Capture the cell that displays the provided text and extract its [X, Y] central coordinate. 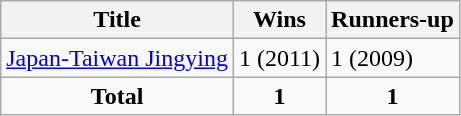
1 (2009) [393, 58]
Total [118, 96]
Japan-Taiwan Jingying [118, 58]
Wins [279, 20]
Runners-up [393, 20]
1 (2011) [279, 58]
Title [118, 20]
